Capture the cell that displays the provided text and extract its (X, Y) central coordinate. 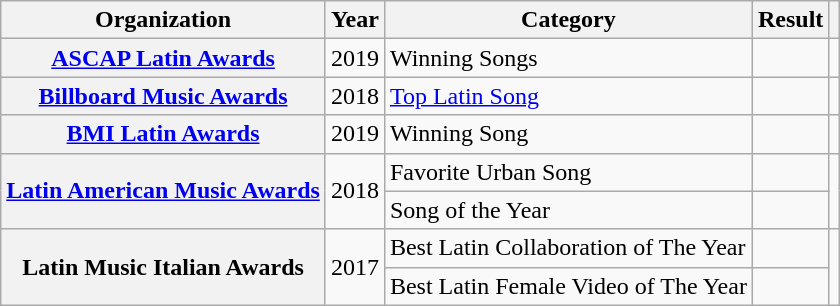
Latin American Music Awards (164, 191)
Latin Music Italian Awards (164, 267)
Category (568, 20)
Year (354, 20)
2017 (354, 267)
Organization (164, 20)
ASCAP Latin Awards (164, 58)
Billboard Music Awards (164, 96)
Result (790, 20)
Best Latin Collaboration of The Year (568, 248)
Winning Song (568, 134)
Favorite Urban Song (568, 172)
Top Latin Song (568, 96)
BMI Latin Awards (164, 134)
Winning Songs (568, 58)
Best Latin Female Video of The Year (568, 286)
Song of the Year (568, 210)
